Locate the cell with the specified text and output its (x, y) center coordinate. 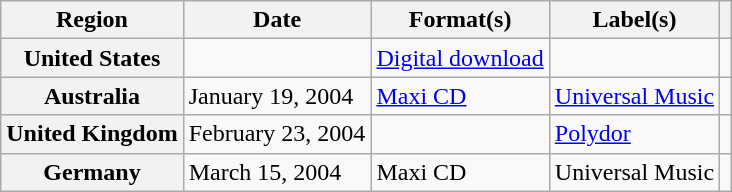
United Kingdom (92, 134)
Australia (92, 96)
February 23, 2004 (277, 134)
Format(s) (460, 20)
Digital download (460, 58)
January 19, 2004 (277, 96)
Label(s) (634, 20)
United States (92, 58)
March 15, 2004 (277, 172)
Date (277, 20)
Region (92, 20)
Germany (92, 172)
Polydor (634, 134)
